Identify which cell holds the provided text, then report its (x, y) central coordinate. 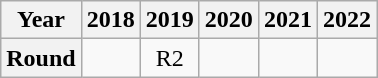
Round (41, 58)
R2 (170, 58)
2019 (170, 20)
Year (41, 20)
2020 (228, 20)
2021 (288, 20)
2022 (346, 20)
2018 (110, 20)
